Pinpoint the cell where the given text exists, returning its [X, Y] midpoint coordinate. 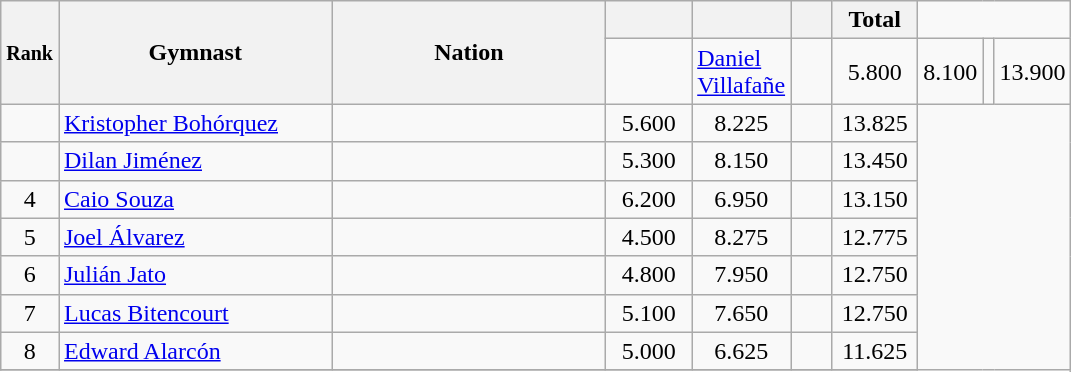
Total [875, 20]
Nation [469, 52]
8.225 [742, 123]
4 [30, 199]
13.450 [875, 161]
7 [30, 313]
8 [30, 351]
5.800 [875, 72]
6.625 [742, 351]
Edward Alarcón [195, 351]
11.625 [875, 351]
Rank [30, 52]
7.950 [742, 275]
Daniel Villafañe [742, 72]
8.275 [742, 237]
13.150 [875, 199]
8.100 [950, 72]
6.950 [742, 199]
7.650 [742, 313]
Gymnast [195, 52]
6 [30, 275]
12.775 [875, 237]
8.150 [742, 161]
4.800 [649, 275]
13.900 [1032, 72]
Lucas Bitencourt [195, 313]
Dilan Jiménez [195, 161]
5.600 [649, 123]
6.200 [649, 199]
4.500 [649, 237]
5.300 [649, 161]
Kristopher Bohórquez [195, 123]
13.825 [875, 123]
5 [30, 237]
Julián Jato [195, 275]
Joel Álvarez [195, 237]
Caio Souza [195, 199]
5.100 [649, 313]
5.000 [649, 351]
